Search for the cell housing the specified text and yield its (X, Y) center coordinate. 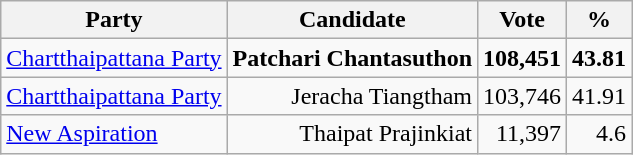
Candidate (352, 20)
Thaipat Prajinkiat (352, 134)
43.81 (600, 58)
103,746 (522, 96)
Party (114, 20)
Jeracha Tiangtham (352, 96)
Patchari Chantasuthon (352, 58)
Vote (522, 20)
4.6 (600, 134)
41.91 (600, 96)
108,451 (522, 58)
New Aspiration (114, 134)
% (600, 20)
11,397 (522, 134)
